Scan for the cell matching the given text and deliver its [X, Y] coordinate at center. 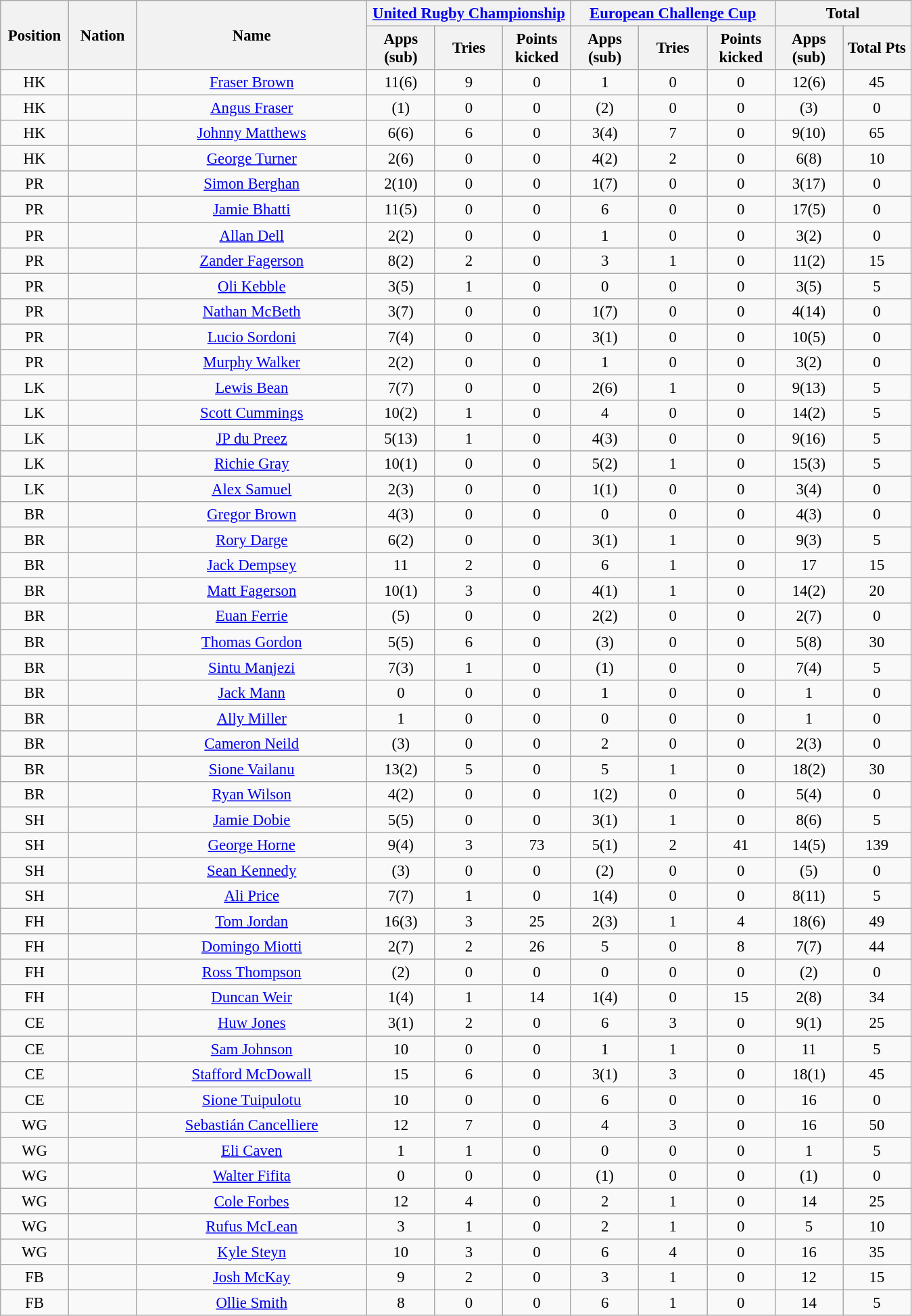
3(17) [809, 185]
1(2) [604, 795]
139 [878, 845]
Angus Fraser [251, 108]
Jamie Bhatti [251, 210]
20 [878, 591]
35 [878, 1252]
11(2) [809, 260]
14(5) [809, 845]
Richie Gray [251, 464]
Ollie Smith [251, 1303]
44 [878, 947]
50 [878, 1125]
10(2) [402, 413]
Sebastián Cancelliere [251, 1125]
Name [251, 35]
11(5) [402, 210]
13(2) [402, 769]
12(6) [809, 83]
2(10) [402, 185]
16(3) [402, 922]
5(13) [402, 438]
Eli Caven [251, 1150]
9(4) [402, 845]
2(8) [809, 997]
Allan Dell [251, 235]
Ally Miller [251, 718]
European Challenge Cup [673, 14]
Simon Berghan [251, 185]
18(2) [809, 769]
5(2) [604, 464]
Rufus McLean [251, 1227]
Lewis Bean [251, 387]
Nathan McBeth [251, 311]
8(2) [402, 260]
65 [878, 133]
Fraser Brown [251, 83]
18(6) [809, 922]
73 [537, 845]
Position [35, 35]
Sione Vailanu [251, 769]
8(11) [809, 896]
Walter Fifita [251, 1176]
9(13) [809, 387]
Sintu Manjezi [251, 667]
Oli Kebble [251, 286]
41 [741, 845]
Huw Jones [251, 1023]
Matt Fagerson [251, 591]
4(1) [604, 591]
6(2) [402, 540]
11(6) [402, 83]
Kyle Steyn [251, 1252]
7(3) [402, 667]
Ross Thompson [251, 972]
Cameron Neild [251, 744]
Tom Jordan [251, 922]
8(6) [809, 820]
49 [878, 922]
Scott Cummings [251, 413]
George Turner [251, 159]
9(1) [809, 1023]
Zander Fagerson [251, 260]
4(14) [809, 311]
Lucio Sordoni [251, 337]
Euan Ferrie [251, 617]
Sione Tuipulotu [251, 1100]
Gregor Brown [251, 515]
1(1) [604, 490]
Rory Darge [251, 540]
17 [809, 565]
Johnny Matthews [251, 133]
18(1) [809, 1074]
Total [842, 14]
Josh McKay [251, 1277]
Nation [103, 35]
10(5) [809, 337]
Jack Dempsey [251, 565]
Thomas Gordon [251, 642]
5(4) [809, 795]
Stafford McDowall [251, 1074]
Domingo Miotti [251, 947]
26 [537, 947]
Sean Kennedy [251, 871]
15(3) [809, 464]
9(16) [809, 438]
Ali Price [251, 896]
34 [878, 997]
Alex Samuel [251, 490]
Jack Mann [251, 692]
17(5) [809, 210]
Jamie Dobie [251, 820]
3(7) [402, 311]
5(8) [809, 642]
Ryan Wilson [251, 795]
Sam Johnson [251, 1049]
United Rugby Championship [469, 14]
5(1) [604, 845]
Total Pts [878, 49]
Duncan Weir [251, 997]
Murphy Walker [251, 362]
6(6) [402, 133]
9(10) [809, 133]
6(8) [809, 159]
9(3) [809, 540]
Cole Forbes [251, 1201]
George Horne [251, 845]
JP du Preez [251, 438]
